Extract the [x, y] coordinate from the center of the cell holding the provided text.  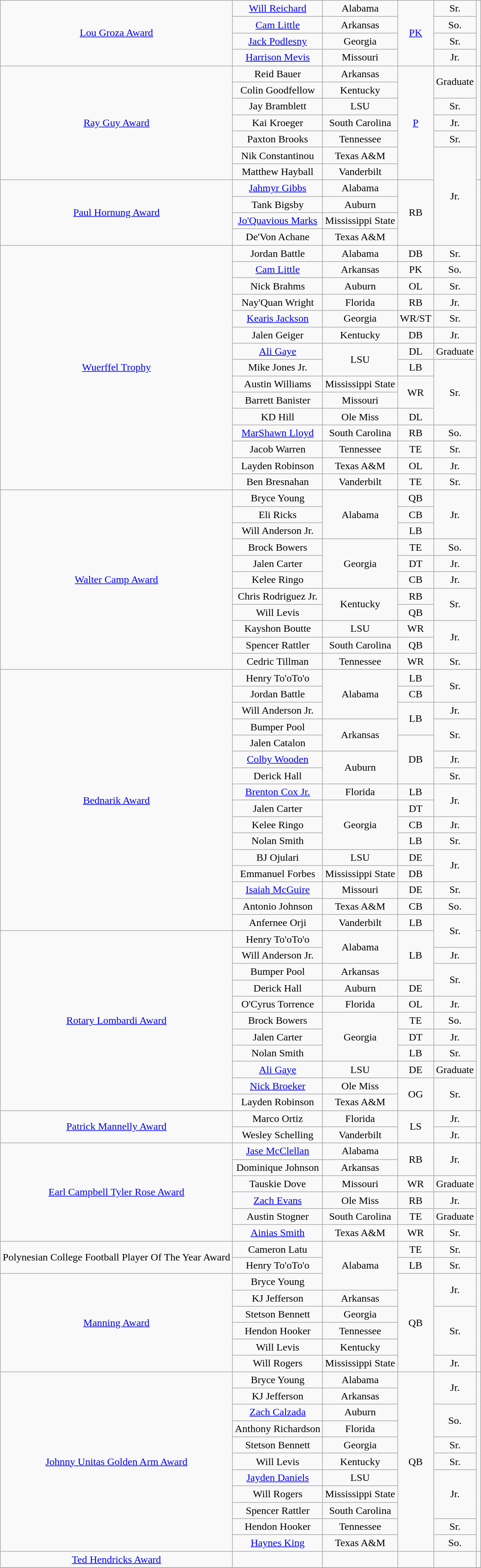
Colby Wooden [277, 760]
Austin Williams [277, 384]
Lou Groza Award [117, 33]
Isaiah McGuire [277, 890]
Anthony Richardson [277, 1429]
Nik Constantinou [277, 155]
Jase McClellan [277, 1151]
Nick Brahms [277, 286]
Antonio Johnson [277, 906]
Colin Goodfellow [277, 90]
BJ Ojulari [277, 857]
Jay Bramblett [277, 106]
P [415, 123]
OG [415, 1094]
Emmanuel Forbes [277, 874]
Manning Award [117, 1323]
Ted Hendricks Award [117, 1559]
Dominique Johnson [277, 1167]
KD Hill [277, 416]
Jacob Warren [277, 449]
Mike Jones Jr. [277, 368]
Matthew Hayball [277, 172]
O'Cyrus Torrence [277, 1004]
Patrick Mannelly Award [117, 1127]
Polynesian College Football Player Of The Year Award [117, 1257]
Paul Hornung Award [117, 212]
Walter Camp Award [117, 580]
Zach Calzada [277, 1412]
Barrett Banister [277, 400]
Jahmyr Gibbs [277, 188]
Earl Campbell Tyler Rose Award [117, 1192]
Cedric Tillman [277, 661]
Jalen Catalon [277, 743]
Bednarik Award [117, 800]
Tauskie Dove [277, 1184]
Anfernee Orji [277, 923]
Wesley Schelling [277, 1135]
Rotary Lombardi Award [117, 1021]
Cameron Latu [277, 1249]
Chris Rodriguez Jr. [277, 596]
Jayden Daniels [277, 1478]
Haynes King [277, 1543]
Ainias Smith [277, 1233]
Harrison Mevis [277, 57]
LS [415, 1127]
Nay'Quan Wright [277, 302]
Tank Bigsby [277, 205]
Johnny Unitas Golden Arm Award [117, 1462]
Ray Guy Award [117, 123]
Wuerffel Trophy [117, 368]
Kayshon Boutte [277, 629]
Marco Ortiz [277, 1119]
Jack Podlesny [277, 41]
Jo'Quavious Marks [277, 221]
Paxton Brooks [277, 139]
Reid Bauer [277, 74]
Ben Bresnahan [277, 482]
Austin Stogner [277, 1216]
Kearis Jackson [277, 319]
Zach Evans [277, 1200]
Will Reichard [277, 9]
Kai Kroeger [277, 123]
Eli Ricks [277, 515]
Jalen Geiger [277, 335]
Nick Broeker [277, 1086]
WR/ST [415, 319]
Brenton Cox Jr. [277, 792]
MarShawn Lloyd [277, 433]
De'Von Achane [277, 237]
